Return [x, y] of the center of cell containing provided text 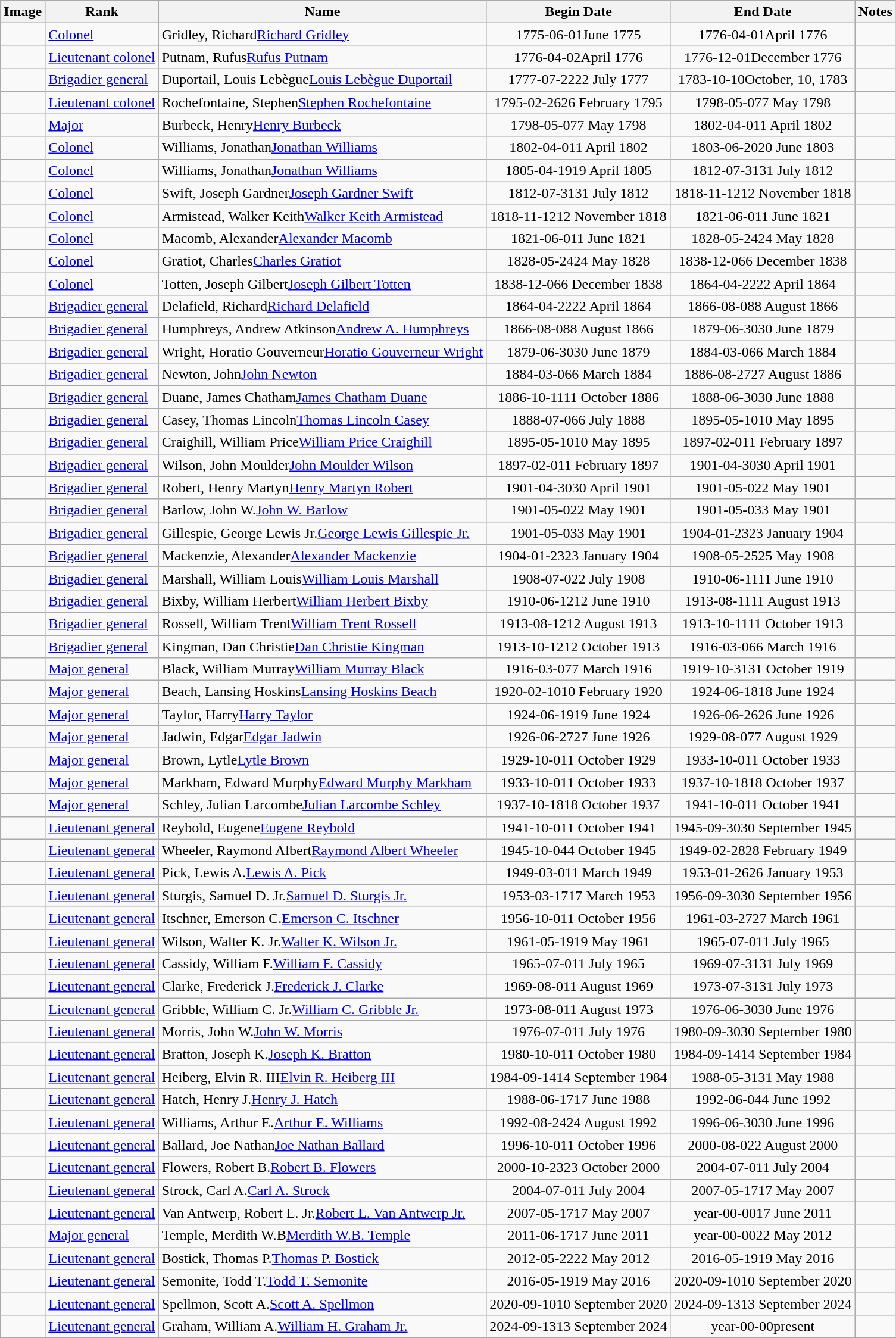
Jadwin, EdgarEdgar Jadwin [323, 737]
1953-01-2626 January 1953 [763, 873]
Swift, Joseph GardnerJoseph Gardner Swift [323, 193]
1969-08-011 August 1969 [579, 986]
1913-08-1111 August 1913 [763, 601]
1961-05-1919 May 1961 [579, 941]
year-00-0022 May 2012 [763, 1236]
1956-09-3030 September 1956 [763, 896]
Clarke, Frederick J.Frederick J. Clarke [323, 986]
2000-10-2323 October 2000 [579, 1168]
Name [323, 12]
Flowers, Robert B.Robert B. Flowers [323, 1168]
Wilson, John MoulderJohn Moulder Wilson [323, 465]
2000-08-022 August 2000 [763, 1145]
Totten, Joseph GilbertJoseph Gilbert Totten [323, 284]
Hatch, Henry J.Henry J. Hatch [323, 1100]
Gillespie, George Lewis Jr.George Lewis Gillespie Jr. [323, 533]
Van Antwerp, Robert L. Jr.Robert L. Van Antwerp Jr. [323, 1213]
1920-02-1010 February 1920 [579, 692]
Rank [102, 12]
Casey, Thomas LincolnThomas Lincoln Casey [323, 420]
1992-06-044 June 1992 [763, 1100]
1908-05-2525 May 1908 [763, 556]
1776-04-02April 1776 [579, 57]
1777-07-2222 July 1777 [579, 80]
year-00-00present [763, 1326]
1992-08-2424 August 1992 [579, 1122]
Wilson, Walter K. Jr.Walter K. Wilson Jr. [323, 941]
Sturgis, Samuel D. Jr.Samuel D. Sturgis Jr. [323, 896]
Major [102, 125]
Gratiot, CharlesCharles Gratiot [323, 261]
Newton, JohnJohn Newton [323, 375]
Duportail, Louis LebègueLouis Lebègue Duportail [323, 80]
1976-06-3030 June 1976 [763, 1009]
1888-07-066 July 1888 [579, 420]
1949-03-011 March 1949 [579, 873]
1988-06-1717 June 1988 [579, 1100]
Rochefontaine, StephenStephen Rochefontaine [323, 102]
1886-10-1111 October 1886 [579, 397]
1996-06-3030 June 1996 [763, 1122]
Delafield, RichardRichard Delafield [323, 307]
Morris, John W.John W. Morris [323, 1032]
1973-07-3131 July 1973 [763, 986]
1926-06-2626 June 1926 [763, 715]
1888-06-3030 June 1888 [763, 397]
Marshall, William LouisWilliam Louis Marshall [323, 578]
Black, William MurrayWilliam Murray Black [323, 669]
Temple, Merdith W.BMerdith W.B. Temple [323, 1236]
Image [23, 12]
1919-10-3131 October 1919 [763, 669]
1805-04-1919 April 1805 [579, 170]
2011-06-1717 June 2011 [579, 1236]
1913-08-1212 August 1913 [579, 623]
1988-05-3131 May 1988 [763, 1077]
2012-05-2222 May 2012 [579, 1258]
1929-10-011 October 1929 [579, 760]
Taylor, HarryHarry Taylor [323, 715]
1910-06-1212 June 1910 [579, 601]
Graham, William A.William H. Graham Jr. [323, 1326]
1926-06-2727 June 1926 [579, 737]
Williams, Arthur E.Arthur E. Williams [323, 1122]
1916-03-066 March 1916 [763, 646]
Heiberg, Elvin R. IIIElvin R. Heiberg III [323, 1077]
Markham, Edward MurphyEdward Murphy Markham [323, 782]
1783-10-10October, 10, 1783 [763, 80]
Itschner, Emerson C.Emerson C. Itschner [323, 918]
1980-10-011 October 1980 [579, 1055]
Notes [875, 12]
End Date [763, 12]
Beach, Lansing HoskinsLansing Hoskins Beach [323, 692]
1996-10-011 October 1996 [579, 1145]
Bixby, William HerbertWilliam Herbert Bixby [323, 601]
Ballard, Joe NathanJoe Nathan Ballard [323, 1145]
1910-06-1111 June 1910 [763, 578]
Wright, Horatio GouverneurHoratio Gouverneur Wright [323, 352]
1776-04-01April 1776 [763, 35]
1886-08-2727 August 1886 [763, 375]
Semonite, Todd T.Todd T. Semonite [323, 1281]
1803-06-2020 June 1803 [763, 148]
Barlow, John W.John W. Barlow [323, 510]
Wheeler, Raymond AlbertRaymond Albert Wheeler [323, 850]
1924-06-1919 June 1924 [579, 715]
1961-03-2727 March 1961 [763, 918]
Macomb, AlexanderAlexander Macomb [323, 238]
Strock, Carl A.Carl A. Strock [323, 1190]
1945-10-044 October 1945 [579, 850]
1795-02-2626 February 1795 [579, 102]
1916-03-077 March 1916 [579, 669]
1953-03-1717 March 1953 [579, 896]
Robert, Henry MartynHenry Martyn Robert [323, 488]
1956-10-011 October 1956 [579, 918]
Reybold, EugeneEugene Reybold [323, 828]
Gribble, William C. Jr.William C. Gribble Jr. [323, 1009]
Putnam, RufusRufus Putnam [323, 57]
1775-06-01June 1775 [579, 35]
Burbeck, HenryHenry Burbeck [323, 125]
1973-08-011 August 1973 [579, 1009]
Pick, Lewis A.Lewis A. Pick [323, 873]
Begin Date [579, 12]
Duane, James ChathamJames Chatham Duane [323, 397]
Bratton, Joseph K.Joseph K. Bratton [323, 1055]
Kingman, Dan ChristieDan Christie Kingman [323, 646]
Craighill, William PriceWilliam Price Craighill [323, 442]
1969-07-3131 July 1969 [763, 963]
1913-10-1212 October 1913 [579, 646]
1980-09-3030 September 1980 [763, 1032]
Gridley, RichardRichard Gridley [323, 35]
1976-07-011 July 1976 [579, 1032]
1945-09-3030 September 1945 [763, 828]
Cassidy, William F.William F. Cassidy [323, 963]
1949-02-2828 February 1949 [763, 850]
1776-12-01December 1776 [763, 57]
Brown, LytleLytle Brown [323, 760]
Spellmon, Scott A.Scott A. Spellmon [323, 1303]
1913-10-1111 October 1913 [763, 623]
Armistead, Walker KeithWalker Keith Armistead [323, 216]
Bostick, Thomas P.Thomas P. Bostick [323, 1258]
Mackenzie, AlexanderAlexander Mackenzie [323, 556]
year-00-0017 June 2011 [763, 1213]
1908-07-022 July 1908 [579, 578]
Rossell, William TrentWilliam Trent Rossell [323, 623]
Humphreys, Andrew AtkinsonAndrew A. Humphreys [323, 329]
1924-06-1818 June 1924 [763, 692]
Schley, Julian LarcombeJulian Larcombe Schley [323, 805]
1929-08-077 August 1929 [763, 737]
